Return (x, y) of the center of cell containing provided text 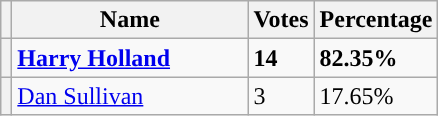
17.65% (376, 96)
3 (281, 96)
82.35% (376, 58)
Dan Sullivan (130, 96)
Harry Holland (130, 58)
Percentage (376, 20)
Name (130, 20)
Votes (281, 20)
14 (281, 58)
